Locate the cell with the specified text and output its (X, Y) center coordinate. 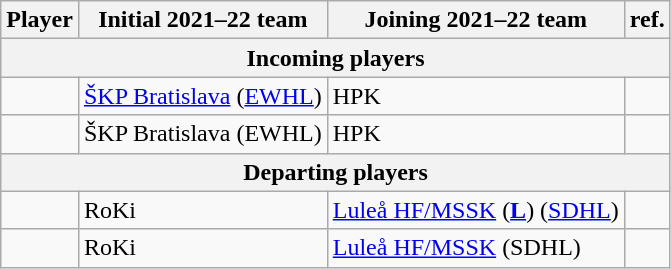
Departing players (336, 172)
Initial 2021–22 team (202, 20)
Luleå HF/MSSK (L) (SDHL) (476, 210)
ref. (647, 20)
Joining 2021–22 team (476, 20)
Player (40, 20)
Incoming players (336, 58)
Luleå HF/MSSK (SDHL) (476, 248)
